Return [X, Y] of the center of cell containing provided text 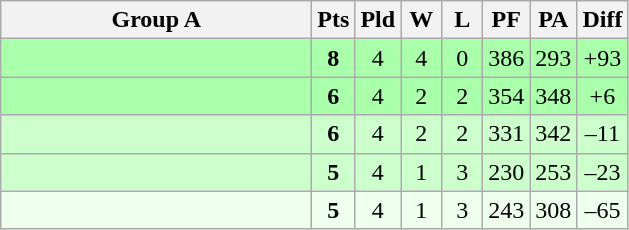
308 [554, 210]
331 [506, 134]
354 [506, 96]
PF [506, 20]
0 [462, 58]
230 [506, 172]
8 [334, 58]
PA [554, 20]
243 [506, 210]
–11 [602, 134]
342 [554, 134]
L [462, 20]
Group A [156, 20]
Diff [602, 20]
348 [554, 96]
Pld [378, 20]
–65 [602, 210]
+93 [602, 58]
293 [554, 58]
W [422, 20]
+6 [602, 96]
Pts [334, 20]
253 [554, 172]
386 [506, 58]
–23 [602, 172]
